Identify which cell holds the provided text, then report its [X, Y] central coordinate. 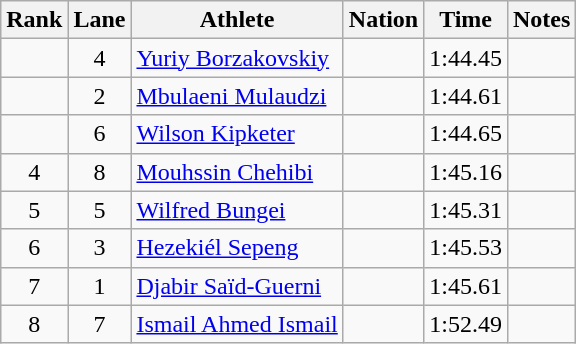
1:44.45 [466, 58]
1 [100, 286]
2 [100, 96]
Nation [383, 20]
3 [100, 248]
Mouhssin Chehibi [237, 172]
Mbulaeni Mulaudzi [237, 96]
1:45.16 [466, 172]
Ismail Ahmed Ismail [237, 324]
Time [466, 20]
1:45.53 [466, 248]
1:44.65 [466, 134]
1:45.31 [466, 210]
1:52.49 [466, 324]
Athlete [237, 20]
Wilfred Bungei [237, 210]
Wilson Kipketer [237, 134]
1:44.61 [466, 96]
Hezekiél Sepeng [237, 248]
Rank [34, 20]
Djabir Saïd-Guerni [237, 286]
1:45.61 [466, 286]
Notes [541, 20]
Lane [100, 20]
Yuriy Borzakovskiy [237, 58]
